Return the [x, y] coordinate for the center point of the cell that contains the specified text.  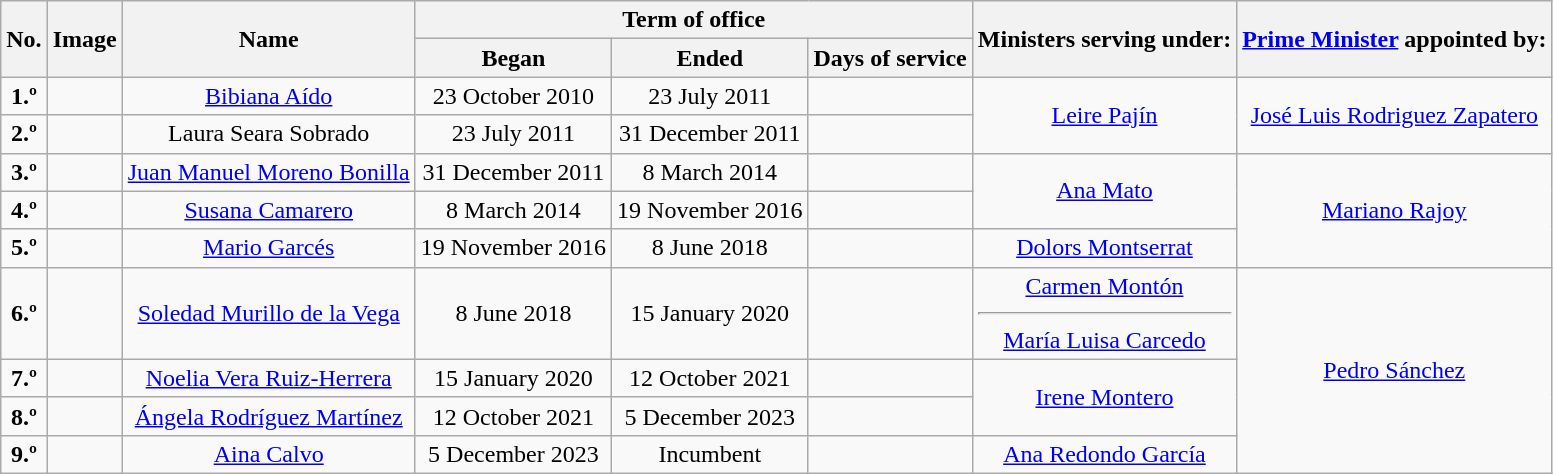
8.º [24, 416]
Ana Redondo García [1104, 454]
Ana Mato [1104, 191]
2.º [24, 134]
Ángela Rodríguez Martínez [268, 416]
Laura Seara Sobrado [268, 134]
6.º [24, 313]
Mario Garcés [268, 248]
Prime Minister appointed by: [1394, 39]
Carmen MontónMaría Luisa Carcedo [1104, 313]
Noelia Vera Ruiz-Herrera [268, 378]
Bibiana Aído [268, 96]
Name [268, 39]
Image [84, 39]
7.º [24, 378]
Leire Pajín [1104, 115]
Days of service [890, 58]
5.º [24, 248]
4.º [24, 210]
Ministers serving under: [1104, 39]
1.º [24, 96]
23 October 2010 [513, 96]
Irene Montero [1104, 397]
Aina Calvo [268, 454]
3.º [24, 172]
Incumbent [710, 454]
Susana Camarero [268, 210]
Soledad Murillo de la Vega [268, 313]
Ended [710, 58]
Mariano Rajoy [1394, 210]
Term of office [694, 20]
Began [513, 58]
9.º [24, 454]
José Luis Rodriguez Zapatero [1394, 115]
No. [24, 39]
Juan Manuel Moreno Bonilla [268, 172]
Dolors Montserrat [1104, 248]
Pedro Sánchez [1394, 370]
